Provide the (x, y) coordinate of the cell's center where the given text is located.  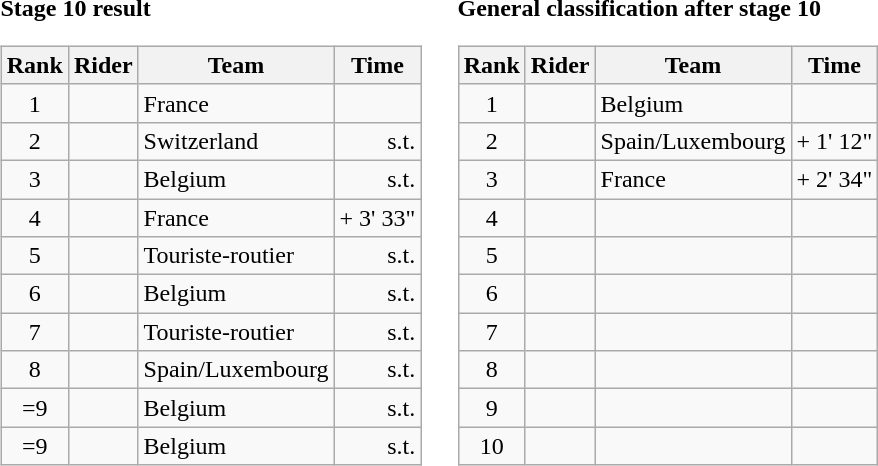
+ 1' 12" (834, 141)
10 (492, 446)
Switzerland (236, 141)
+ 2' 34" (834, 179)
9 (492, 408)
+ 3' 33" (378, 217)
